Return [X, Y] of the center of cell containing provided text 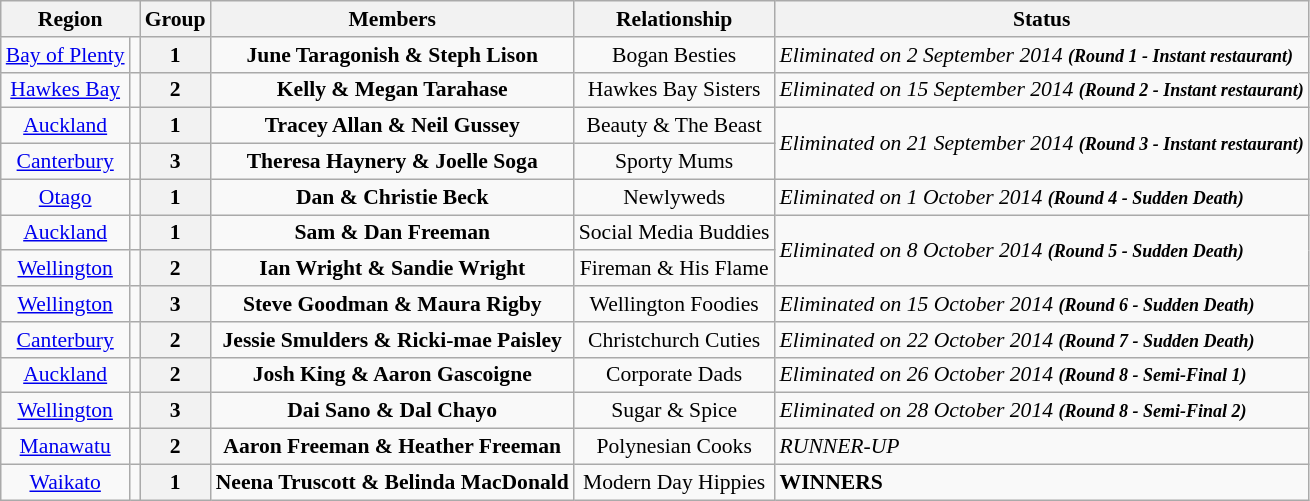
Theresa Haynery & Joelle Soga [392, 162]
Eliminated on 15 September 2014 (Round 2 - Instant restaurant) [1042, 90]
Eliminated on 22 October 2014 (Round 7 - Sudden Death) [1042, 340]
Corporate Dads [674, 375]
Waikato [66, 482]
Manawatu [66, 447]
Wellington Foodies [674, 304]
Hawkes Bay Sisters [674, 90]
Otago [66, 197]
Sam & Dan Freeman [392, 233]
Region [70, 19]
WINNERS [1042, 482]
Hawkes Bay [66, 90]
Christchurch Cuties [674, 340]
Bogan Besties [674, 55]
Kelly & Megan Tarahase [392, 90]
June Taragonish & Steph Lison [392, 55]
Social Media Buddies [674, 233]
Eliminated on 28 October 2014 (Round 8 - Semi-Final 2) [1042, 411]
Dan & Christie Beck [392, 197]
Jessie Smulders & Ricki-mae Paisley [392, 340]
Eliminated on 2 September 2014 (Round 1 - Instant restaurant) [1042, 55]
Ian Wright & Sandie Wright [392, 269]
Newlyweds [674, 197]
Modern Day Hippies [674, 482]
Eliminated on 26 October 2014 (Round 8 - Semi-Final 1) [1042, 375]
Sporty Mums [674, 162]
Neena Truscott & Belinda MacDonald [392, 482]
Members [392, 19]
Eliminated on 8 October 2014 (Round 5 - Sudden Death) [1042, 250]
Bay of Plenty [66, 55]
Eliminated on 15 October 2014 (Round 6 - Sudden Death) [1042, 304]
Fireman & His Flame [674, 269]
Tracey Allan & Neil Gussey [392, 126]
Eliminated on 21 September 2014 (Round 3 - Instant restaurant) [1042, 144]
Eliminated on 1 October 2014 (Round 4 - Sudden Death) [1042, 197]
Relationship [674, 19]
Sugar & Spice [674, 411]
Polynesian Cooks [674, 447]
RUNNER-UP [1042, 447]
Beauty & The Beast [674, 126]
Dai Sano & Dal Chayo [392, 411]
Aaron Freeman & Heather Freeman [392, 447]
Status [1042, 19]
Steve Goodman & Maura Rigby [392, 304]
Josh King & Aaron Gascoigne [392, 375]
Group [176, 19]
